From the cell containing the given text, extract its center point as [x, y] coordinate. 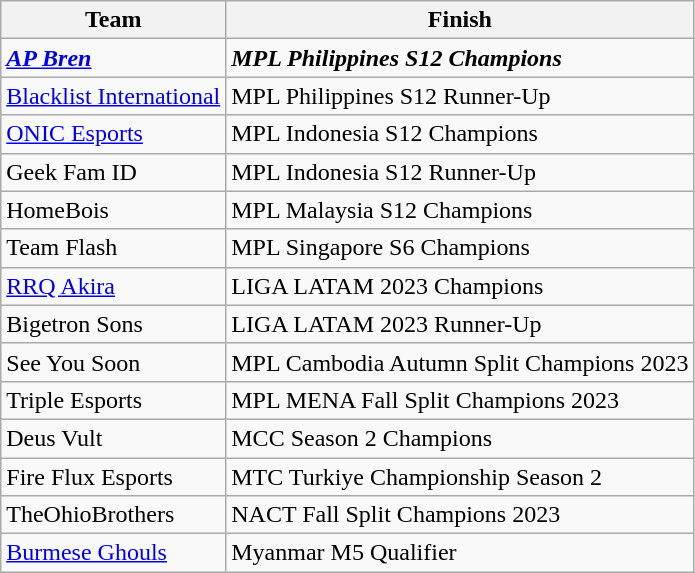
MPL Philippines S12 Runner-Up [460, 96]
Deus Vult [114, 438]
Finish [460, 20]
Burmese Ghouls [114, 553]
MPL Cambodia Autumn Split Champions 2023 [460, 362]
Blacklist International [114, 96]
MPL MENA Fall Split Champions 2023 [460, 400]
MTC Turkiye Championship Season 2 [460, 477]
Geek Fam ID [114, 172]
ONIC Esports [114, 134]
LIGA LATAM 2023 Runner-Up [460, 324]
Bigetron Sons [114, 324]
MPL Singapore S6 Champions [460, 248]
MPL Indonesia S12 Runner-Up [460, 172]
Fire Flux Esports [114, 477]
See You Soon [114, 362]
NACT Fall Split Champions 2023 [460, 515]
Team Flash [114, 248]
RRQ Akira [114, 286]
MPL Malaysia S12 Champions [460, 210]
MCC Season 2 Champions [460, 438]
MPL Indonesia S12 Champions [460, 134]
Myanmar M5 Qualifier [460, 553]
AP Bren [114, 58]
Team [114, 20]
MPL Philippines S12 Champions [460, 58]
Triple Esports [114, 400]
LIGA LATAM 2023 Champions [460, 286]
TheOhioBrothers [114, 515]
HomeBois [114, 210]
